Determine the (x, y) coordinate at the center of the cell enclosing the given text.  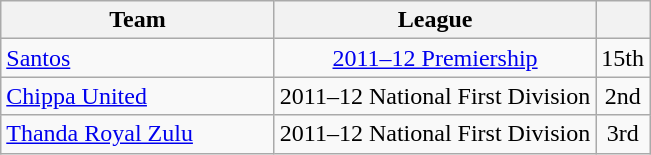
2nd (623, 96)
2011–12 Premiership (435, 58)
League (435, 20)
15th (623, 58)
Team (138, 20)
3rd (623, 134)
Santos (138, 58)
Thanda Royal Zulu (138, 134)
Chippa United (138, 96)
